Return (X, Y) of the center of cell containing provided text 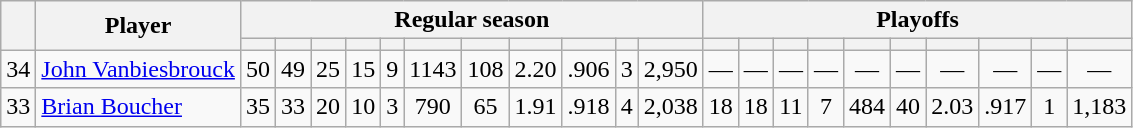
1.91 (536, 107)
Playoffs (918, 20)
11 (790, 107)
9 (392, 69)
7 (826, 107)
35 (258, 107)
4 (626, 107)
Regular season (472, 20)
1 (1050, 107)
40 (908, 107)
25 (328, 69)
John Vanbiesbrouck (138, 69)
49 (292, 69)
15 (364, 69)
.918 (588, 107)
65 (486, 107)
108 (486, 69)
Brian Boucher (138, 107)
484 (866, 107)
2.03 (952, 107)
Player (138, 26)
.906 (588, 69)
1,183 (1100, 107)
34 (18, 69)
2,038 (670, 107)
2.20 (536, 69)
50 (258, 69)
1143 (433, 69)
.917 (1006, 107)
2,950 (670, 69)
790 (433, 107)
10 (364, 107)
20 (328, 107)
